Output the (X, Y) coordinate of the center of the cell containing the given text.  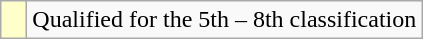
Qualified for the 5th – 8th classification (224, 20)
